Scan for the cell matching the given text and deliver its (x, y) coordinate at center. 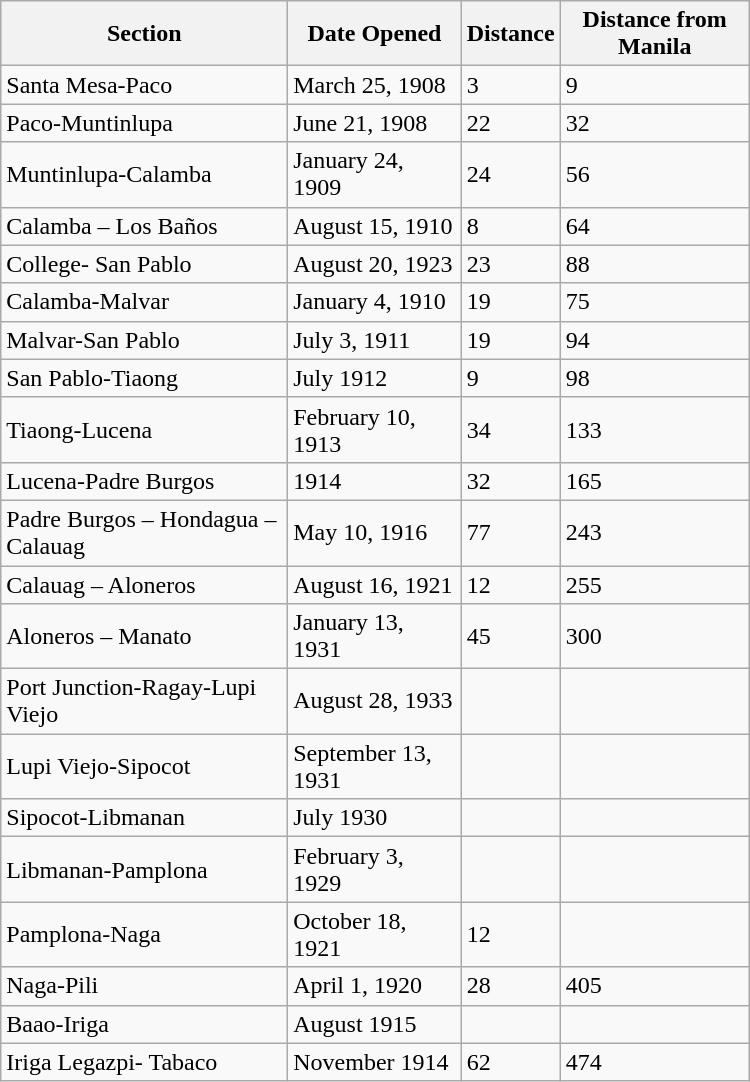
64 (654, 226)
28 (510, 986)
133 (654, 430)
Calamba – Los Baños (144, 226)
Sipocot-Libmanan (144, 818)
Malvar-San Pablo (144, 340)
Pamplona-Naga (144, 934)
Paco-Muntinlupa (144, 123)
August 20, 1923 (374, 264)
56 (654, 174)
Date Opened (374, 34)
August 15, 1910 (374, 226)
255 (654, 585)
88 (654, 264)
Libmanan-Pamplona (144, 870)
8 (510, 226)
May 10, 1916 (374, 532)
March 25, 1908 (374, 85)
75 (654, 302)
February 3, 1929 (374, 870)
January 13, 1931 (374, 636)
Calamba-Malvar (144, 302)
July 1930 (374, 818)
November 1914 (374, 1062)
300 (654, 636)
Iriga Legazpi- Tabaco (144, 1062)
24 (510, 174)
Padre Burgos – Hondagua – Calauag (144, 532)
98 (654, 378)
July 3, 1911 (374, 340)
22 (510, 123)
Naga-Pili (144, 986)
August 28, 1933 (374, 702)
45 (510, 636)
Section (144, 34)
September 13, 1931 (374, 766)
165 (654, 481)
San Pablo-Tiaong (144, 378)
College- San Pablo (144, 264)
34 (510, 430)
1914 (374, 481)
June 21, 1908 (374, 123)
Muntinlupa-Calamba (144, 174)
Aloneros – Manato (144, 636)
Calauag – Aloneros (144, 585)
October 18, 1921 (374, 934)
Port Junction-Ragay-Lupi Viejo (144, 702)
474 (654, 1062)
Baao-Iriga (144, 1024)
January 24, 1909 (374, 174)
Santa Mesa-Paco (144, 85)
January 4, 1910 (374, 302)
February 10, 1913 (374, 430)
243 (654, 532)
Tiaong-Lucena (144, 430)
Distance from Manila (654, 34)
3 (510, 85)
Lupi Viejo-Sipocot (144, 766)
April 1, 1920 (374, 986)
August 1915 (374, 1024)
94 (654, 340)
Lucena-Padre Burgos (144, 481)
23 (510, 264)
Distance (510, 34)
405 (654, 986)
62 (510, 1062)
July 1912 (374, 378)
77 (510, 532)
August 16, 1921 (374, 585)
